Return the (x, y) coordinate for the center point of the cell that contains the specified text.  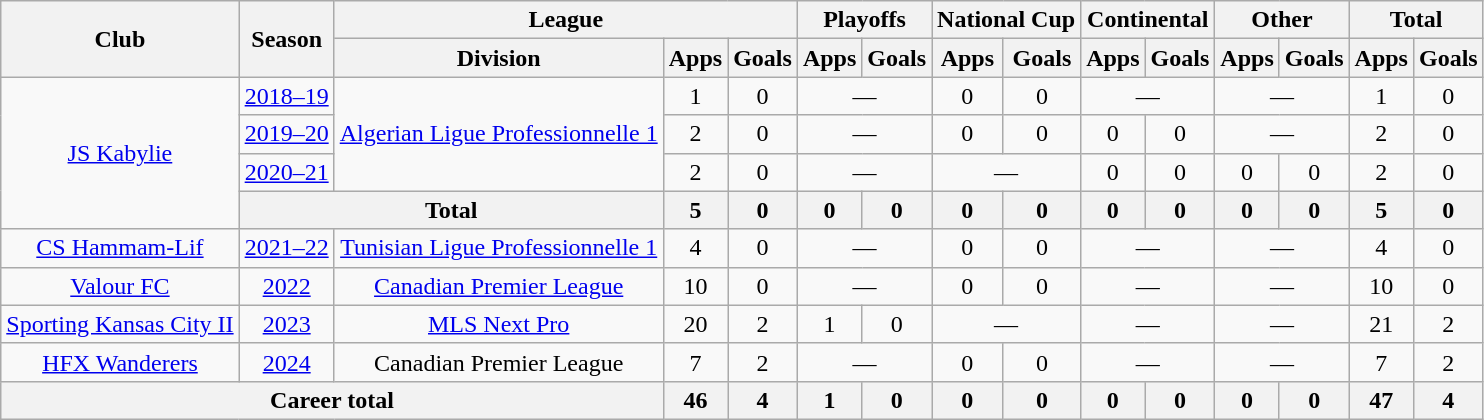
Sporting Kansas City II (120, 324)
Tunisian Ligue Professionnelle 1 (498, 248)
2019–20 (286, 134)
2018–19 (286, 96)
2022 (286, 286)
21 (1381, 324)
Algerian Ligue Professionnelle 1 (498, 134)
47 (1381, 400)
League (566, 20)
Other (1282, 20)
Season (286, 39)
Playoffs (864, 20)
Continental (1148, 20)
46 (695, 400)
National Cup (1006, 20)
Career total (332, 400)
Club (120, 39)
2023 (286, 324)
JS Kabylie (120, 153)
2024 (286, 362)
MLS Next Pro (498, 324)
CS Hammam-Lif (120, 248)
Division (498, 58)
2021–22 (286, 248)
20 (695, 324)
HFX Wanderers (120, 362)
2020–21 (286, 172)
Valour FC (120, 286)
